Pinpoint the cell where the given text exists, returning its (x, y) midpoint coordinate. 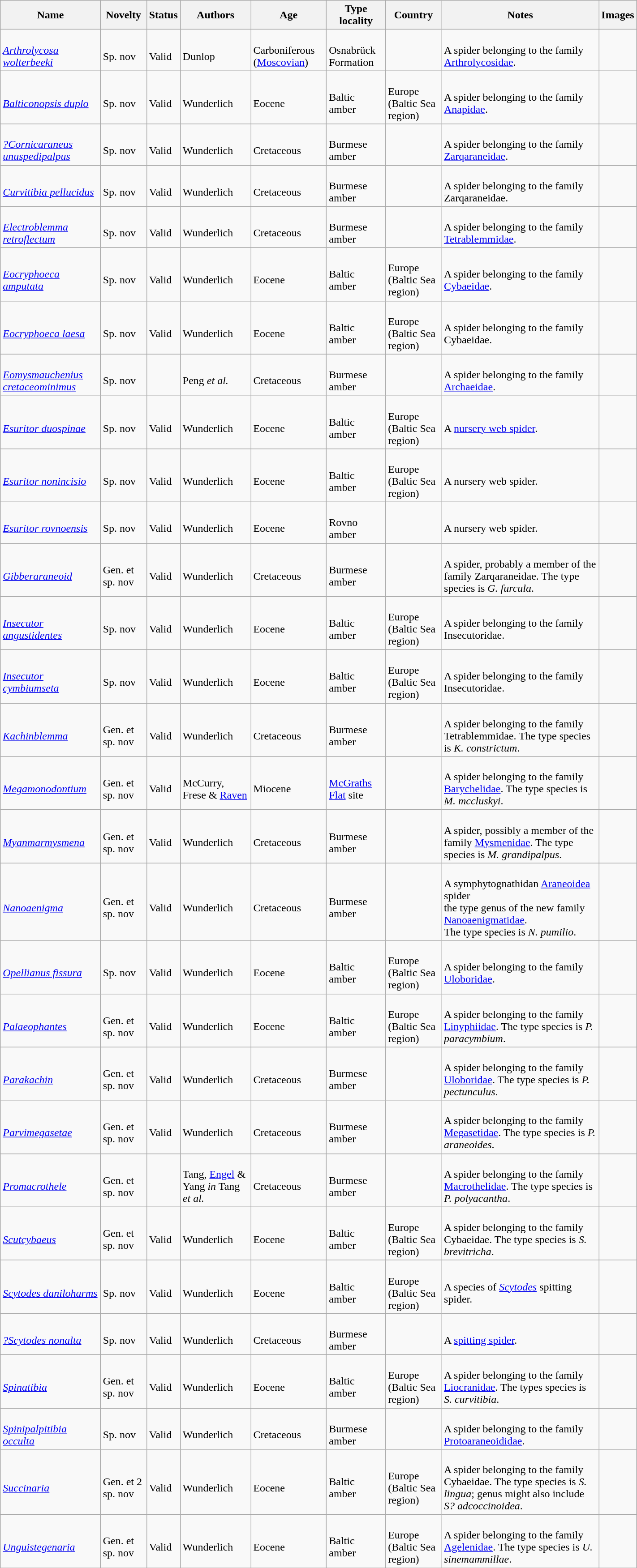
A spider belonging to the family Liocranidae. The types species is S. curvitibia. (520, 1381)
McGraths Flat site (356, 783)
A spider belonging to the family Cybaeidae. The type species is S. lingua; genus might also include S? adcoccinoidea. (520, 1482)
Novelty (124, 15)
Dunlop (215, 50)
Electroblemma retroflectum (50, 227)
Parvimegasetae (50, 1127)
Peng et al. (215, 375)
Palaeophantes (50, 1021)
Tang, Engel & Yang in Tang et al. (215, 1180)
A spider belonging to the family Arthrolycosidae. (520, 50)
Nanoaenigma (50, 901)
Esuritor rovnoensis (50, 522)
A spider belonging to the family Tetrablemmidae. The type species is K. constrictum. (520, 730)
Kachinblemma (50, 730)
A spider belonging to the family Tetrablemmidae. (520, 227)
Gen. et 2 sp. nov (124, 1482)
Images (618, 15)
Opellianus fissura (50, 967)
Insecutor angustidentes (50, 623)
Scutcybaeus (50, 1234)
Insecutor cymbiumseta (50, 677)
Carboniferous (Moscovian) (288, 50)
?Cornicaraneus unuspedipalpus (50, 145)
A spider belonging to the family Agelenidae. The type species is U. sinemammillae. (520, 1542)
Arthrolycosa wolterbeeki (50, 50)
Scytodes daniloharms (50, 1286)
A spider belonging to the family Anapidae. (520, 98)
Promacrothele (50, 1180)
Spinatibia (50, 1381)
Eomysmauchenius cretaceominimus (50, 375)
A spider belonging to the family Cybaeidae. The type species is S. brevitricha. (520, 1234)
Eocryphoeca amputata (50, 274)
Parakachin (50, 1073)
A spider, probably a member of the family Zarqaraneidae. The type species is G. furcula. (520, 570)
A spider belonging to the family Linyphiidae. The type species is P. paracymbium. (520, 1021)
Megamonodontium (50, 783)
McCurry, Frese & Raven (215, 783)
Eocryphoeca laesa (50, 328)
Age (288, 15)
A spitting spider. (520, 1334)
A spider belonging to the family Macrothelidae. The type species is P. polyacantha. (520, 1180)
Authors (215, 15)
Country (414, 15)
A symphytognathidan Araneoidea spider the type genus of the new family Nanoaenigmatidae. The type species is N. pumilio. (520, 901)
Rovno amber (356, 522)
A species of Scytodes spitting spider. (520, 1286)
Miocene (288, 783)
A spider belonging to the family Protoaraneoididae. (520, 1429)
A spider belonging to the family Uloboridae. (520, 967)
A spider belonging to the family Megasetidae. The type species is P. araneoides. (520, 1127)
Notes (520, 15)
Type locality (356, 15)
A spider belonging to the family Barychelidae. The type species is M. mccluskyi. (520, 783)
Unguistegenaria (50, 1542)
?Scytodes nonalta (50, 1334)
A spider belonging to the family Uloboridae. The type species is P. pectunculus. (520, 1073)
Esuritor duospinae (50, 422)
Esuritor nonincisio (50, 475)
A spider, possibly a member of the family Mysmenidae. The type species is M. grandipalpus. (520, 836)
Curvitibia pellucidus (50, 186)
Myanmarmysmena (50, 836)
Status (163, 15)
Gibberaraneoid (50, 570)
Spinipalpitibia occulta (50, 1429)
Osnabrück Formation (356, 50)
Balticonopsis duplo (50, 98)
A spider belonging to the family Archaeidae. (520, 375)
Name (50, 15)
Succinaria (50, 1482)
